For the text-containing cell, return its midpoint in [x, y] coordinate format. 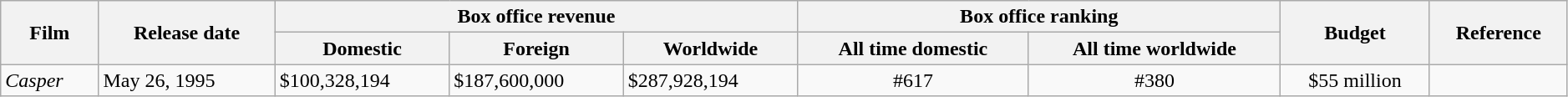
Budget [1355, 33]
All time worldwide [1154, 48]
$100,328,194 [362, 80]
#617 [913, 80]
Domestic [362, 48]
May 26, 1995 [187, 80]
#380 [1154, 80]
Reference [1499, 33]
$287,928,194 [710, 80]
$187,600,000 [536, 80]
$55 million [1355, 80]
Casper [50, 80]
Foreign [536, 48]
Box office ranking [1039, 17]
Release date [187, 33]
Worldwide [710, 48]
Film [50, 33]
Box office revenue [536, 17]
All time domestic [913, 48]
